Provide the [x, y] coordinate of the cell's center where the given text is located.  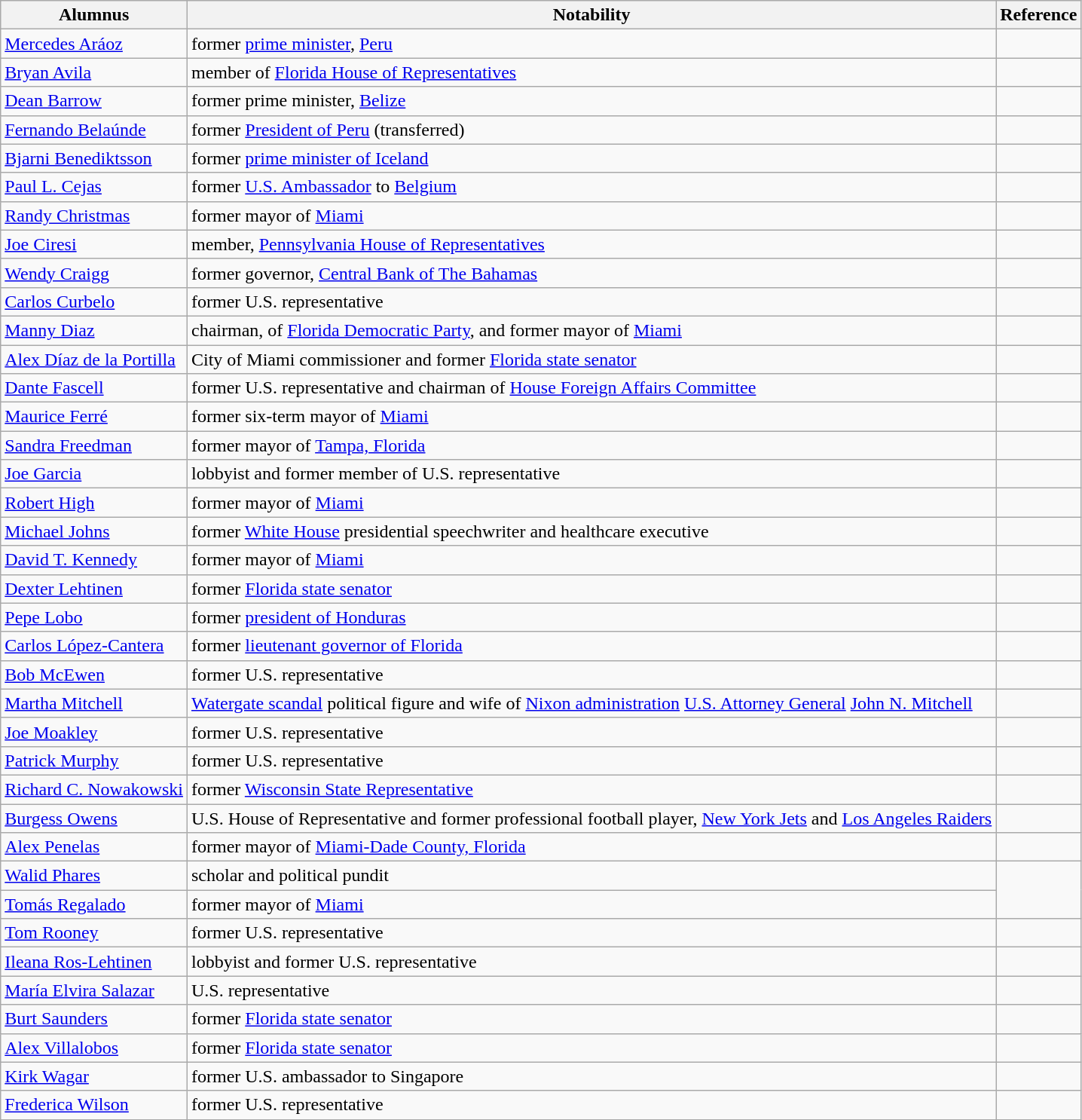
former prime minister of Iceland [591, 158]
Alex Díaz de la Portilla [94, 360]
María Elvira Salazar [94, 990]
Frederica Wilson [94, 1105]
U.S. representative [591, 990]
lobbyist and former U.S. representative [591, 962]
Fernando Belaúnde [94, 130]
Tom Rooney [94, 933]
Joe Garcia [94, 474]
former mayor of Miami-Dade County, Florida [591, 847]
former White House presidential speechwriter and healthcare executive [591, 531]
chairman, of Florida Democratic Party, and former mayor of Miami [591, 330]
Ileana Ros-Lehtinen [94, 962]
Reference [1038, 15]
Alex Penelas [94, 847]
Burgess Owens [94, 818]
Wendy Craigg [94, 273]
Bryan Avila [94, 72]
member, Pennsylvania House of Representatives [591, 244]
former U.S. representative and chairman of House Foreign Affairs Committee [591, 388]
former president of Honduras [591, 617]
Sandra Freedman [94, 445]
lobbyist and former member of U.S. representative [591, 474]
former U.S. ambassador to Singapore [591, 1076]
former lieutenant governor of Florida [591, 646]
Pepe Lobo [94, 617]
Michael Johns [94, 531]
Martha Mitchell [94, 703]
Carlos Curbelo [94, 301]
David T. Kennedy [94, 560]
Burt Saunders [94, 1019]
former governor, Central Bank of The Bahamas [591, 273]
Alumnus [94, 15]
former U.S. Ambassador to Belgium [591, 187]
Tomás Regalado [94, 904]
Paul L. Cejas [94, 187]
former six-term mayor of Miami [591, 417]
Joe Ciresi [94, 244]
Randy Christmas [94, 216]
former prime minister, Peru [591, 44]
member of Florida House of Representatives [591, 72]
Dean Barrow [94, 101]
Bjarni Benediktsson [94, 158]
former prime minister, Belize [591, 101]
Patrick Murphy [94, 760]
Bob McEwen [94, 675]
Kirk Wagar [94, 1076]
Mercedes Aráoz [94, 44]
Walid Phares [94, 876]
former mayor of Tampa, Florida [591, 445]
Joe Moakley [94, 732]
Watergate scandal political figure and wife of Nixon administration U.S. Attorney General John N. Mitchell [591, 703]
Maurice Ferré [94, 417]
former Wisconsin State Representative [591, 789]
U.S. House of Representative and former professional football player, New York Jets and Los Angeles Raiders [591, 818]
Manny Diaz [94, 330]
Richard C. Nowakowski [94, 789]
City of Miami commissioner and former Florida state senator [591, 360]
Robert High [94, 503]
scholar and political pundit [591, 876]
Alex Villalobos [94, 1048]
Notability [591, 15]
Dante Fascell [94, 388]
Dexter Lehtinen [94, 589]
Carlos López-Cantera [94, 646]
former President of Peru (transferred) [591, 130]
